Search for the cell housing the specified text and yield its [x, y] center coordinate. 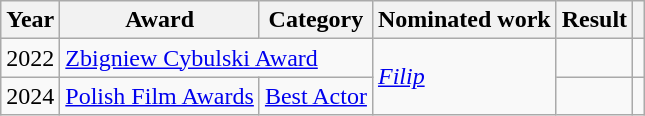
Polish Film Awards [160, 96]
Result [594, 20]
Year [30, 20]
Award [160, 20]
Best Actor [316, 96]
2022 [30, 58]
Zbigniew Cybulski Award [216, 58]
2024 [30, 96]
Filip [464, 77]
Nominated work [464, 20]
Category [316, 20]
